Extract the (X, Y) coordinate from the center of the cell holding the provided text.  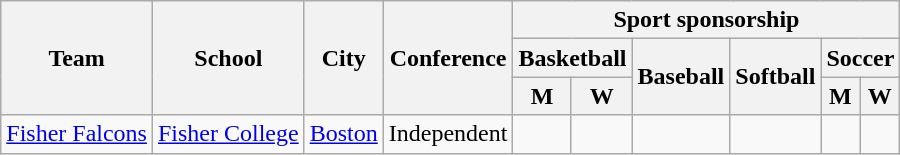
City (344, 58)
Sport sponsorship (706, 20)
Soccer (860, 58)
Team (77, 58)
Fisher College (228, 134)
Basketball (572, 58)
School (228, 58)
Boston (344, 134)
Conference (448, 58)
Fisher Falcons (77, 134)
Softball (776, 77)
Independent (448, 134)
Baseball (681, 77)
